Determine the [X, Y] coordinate at the center of the cell enclosing the given text.  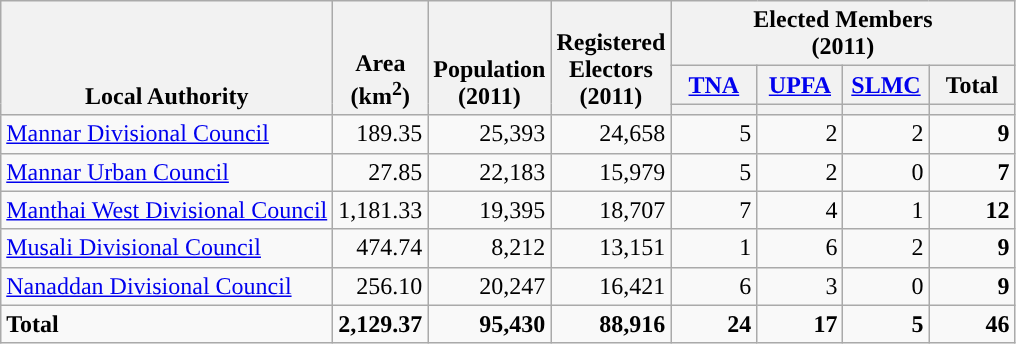
15,979 [611, 172]
Population(2011) [490, 58]
95,430 [490, 324]
TNA [714, 85]
SLMC [886, 85]
Mannar Divisional Council [167, 134]
20,247 [490, 286]
1,181.33 [380, 210]
24,658 [611, 134]
19,395 [490, 210]
17 [800, 324]
2,129.37 [380, 324]
189.35 [380, 134]
25,393 [490, 134]
Mannar Urban Council [167, 172]
3 [800, 286]
Musali Divisional Council [167, 248]
46 [972, 324]
27.85 [380, 172]
16,421 [611, 286]
4 [800, 210]
13,151 [611, 248]
UPFA [800, 85]
8,212 [490, 248]
474.74 [380, 248]
22,183 [490, 172]
12 [972, 210]
Manthai West Divisional Council [167, 210]
Elected Members(2011) [843, 34]
24 [714, 324]
RegisteredElectors(2011) [611, 58]
256.10 [380, 286]
Area(km2) [380, 58]
Nanaddan Divisional Council [167, 286]
Local Authority [167, 58]
18,707 [611, 210]
88,916 [611, 324]
